Return (x, y) of the center of cell containing provided text 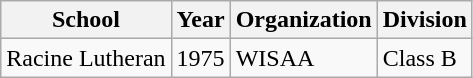
Class B (424, 58)
Organization (304, 20)
WISAA (304, 58)
Year (200, 20)
1975 (200, 58)
Racine Lutheran (86, 58)
School (86, 20)
Division (424, 20)
